Detect which cell encompasses the target text, then output its [X, Y] center coordinate. 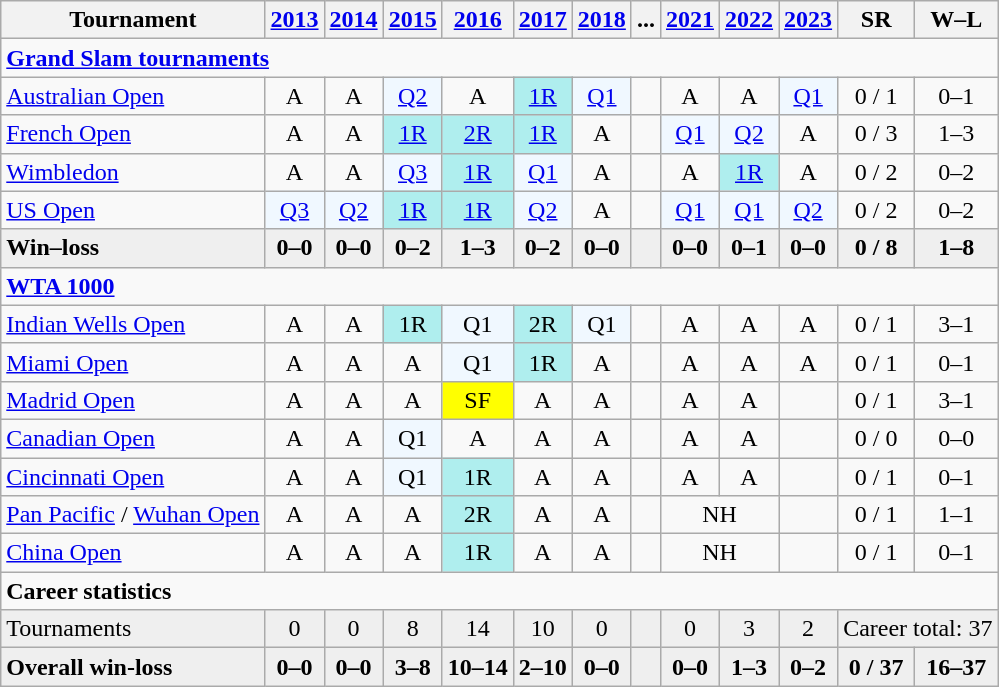
Grand Slam tournaments [500, 58]
2022 [750, 20]
Tournaments [133, 629]
Madrid Open [133, 400]
14 [478, 629]
3–8 [412, 667]
Career statistics [500, 591]
Indian Wells Open [133, 324]
Pan Pacific / Wuhan Open [133, 515]
Win–loss [133, 248]
Overall win-loss [133, 667]
10 [542, 629]
Canadian Open [133, 438]
16–37 [956, 667]
US Open [133, 210]
3 [750, 629]
2015 [412, 20]
Tournament [133, 20]
0 / 8 [876, 248]
French Open [133, 134]
2 [808, 629]
2–10 [542, 667]
2021 [690, 20]
8 [412, 629]
0 / 37 [876, 667]
Career total: 37 [918, 629]
0 / 3 [876, 134]
WTA 1000 [500, 286]
Cincinnati Open [133, 477]
2014 [354, 20]
1–1 [956, 515]
... [646, 20]
China Open [133, 553]
2023 [808, 20]
2018 [602, 20]
2017 [542, 20]
2013 [294, 20]
Miami Open [133, 362]
2016 [478, 20]
10–14 [478, 667]
SR [876, 20]
Australian Open [133, 96]
0 / 0 [876, 438]
SF [478, 400]
Wimbledon [133, 172]
1–8 [956, 248]
W–L [956, 20]
